Provide the [x, y] coordinate of the cell's center where the given text is located.  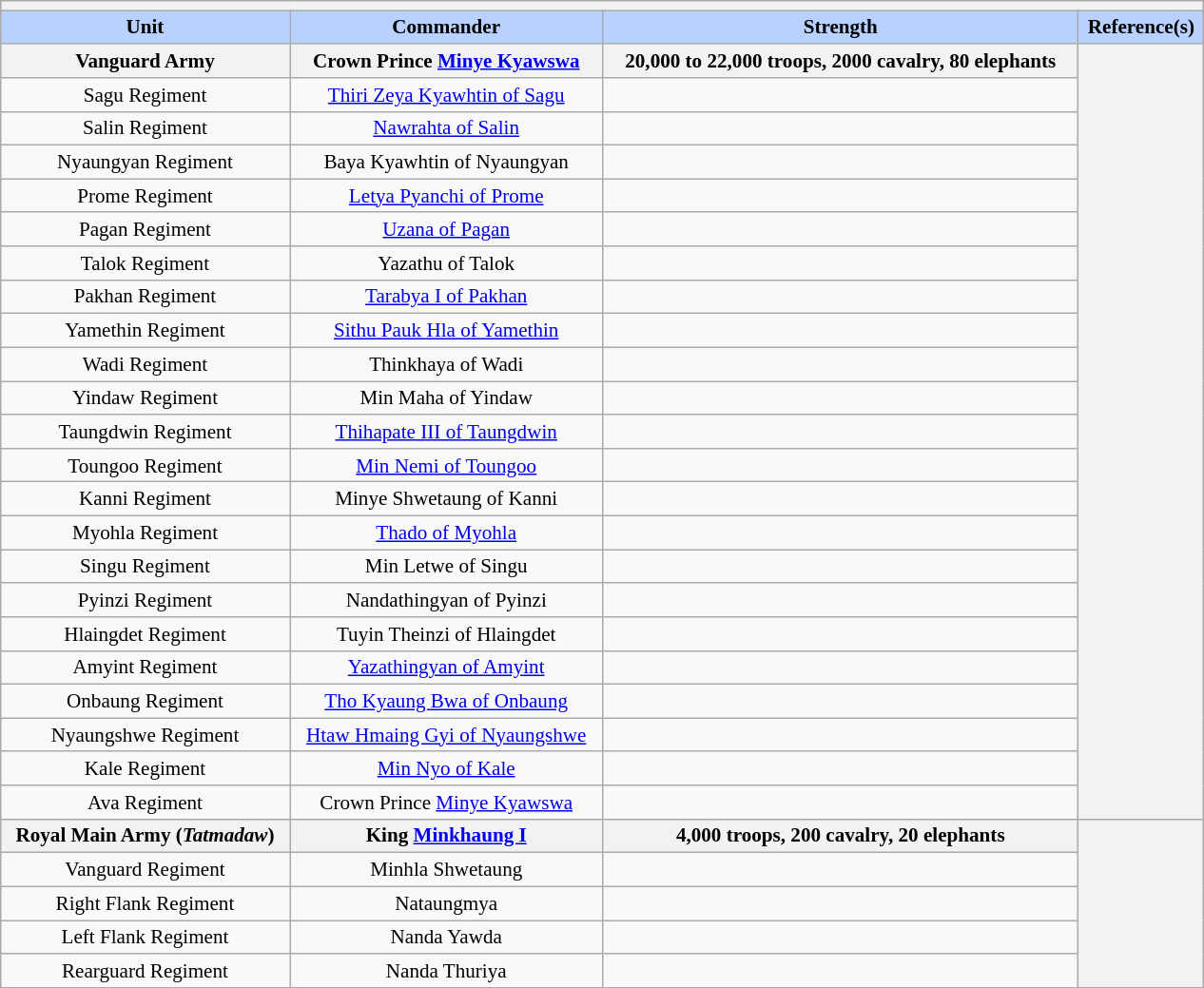
Ava Regiment [145, 803]
Minhla Shwetaung [447, 869]
Htaw Hmaing Gyi of Nyaungshwe [447, 734]
Hlaingdet Regiment [145, 633]
Pyinzi Regiment [145, 599]
Taungdwin Regiment [145, 432]
Vanguard Regiment [145, 869]
Left Flank Regiment [145, 938]
Kanni Regiment [145, 498]
Salin Regiment [145, 127]
Myohla Regiment [145, 533]
Amyint Regiment [145, 668]
Uzana of Pagan [447, 228]
Strength [841, 27]
Tuyin Theinzi of Hlaingdet [447, 633]
Yindaw Regiment [145, 397]
Baya Kyawhtin of Nyaungyan [447, 162]
Letya Pyanchi of Prome [447, 196]
20,000 to 22,000 troops, 2000 cavalry, 80 elephants [841, 61]
Royal Main Army (Tatmadaw) [145, 835]
Sithu Pauk Hla of Yamethin [447, 331]
Minye Shwetaung of Kanni [447, 498]
Tarabya I of Pakhan [447, 297]
Min Maha of Yindaw [447, 397]
Nyaungyan Regiment [145, 162]
Thado of Myohla [447, 533]
Onbaung Regiment [145, 700]
Yamethin Regiment [145, 331]
Kale Regiment [145, 768]
Thiri Zeya Kyawhtin of Sagu [447, 95]
Nanda Yawda [447, 938]
Nyaungshwe Regiment [145, 734]
Wadi Regiment [145, 363]
Reference(s) [1141, 27]
King Minkhaung I [447, 835]
Pagan Regiment [145, 228]
Yazathingyan of Amyint [447, 668]
Talok Regiment [145, 262]
Nataungmya [447, 903]
Right Flank Regiment [145, 903]
Singu Regiment [145, 567]
Thinkhaya of Wadi [447, 363]
Commander [447, 27]
Yazathu of Talok [447, 262]
Tho Kyaung Bwa of Onbaung [447, 700]
Pakhan Regiment [145, 297]
Nanda Thuriya [447, 970]
Min Nyo of Kale [447, 768]
Rearguard Regiment [145, 970]
Sagu Regiment [145, 95]
Min Nemi of Toungoo [447, 464]
Min Letwe of Singu [447, 567]
Thihapate III of Taungdwin [447, 432]
Nawrahta of Salin [447, 127]
Prome Regiment [145, 196]
4,000 troops, 200 cavalry, 20 elephants [841, 835]
Toungoo Regiment [145, 464]
Nandathingyan of Pyinzi [447, 599]
Unit [145, 27]
Vanguard Army [145, 61]
